Return the (X, Y) coordinate for the center point of the cell that contains the specified text.  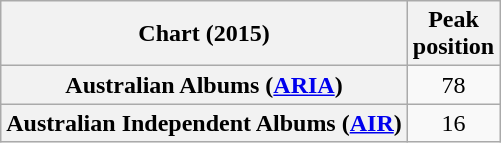
Chart (2015) (204, 34)
Australian Albums (ARIA) (204, 85)
16 (453, 123)
78 (453, 85)
Australian Independent Albums (AIR) (204, 123)
Peakposition (453, 34)
